Find where the given text appears and provide that cell's center as [x, y] coordinate. 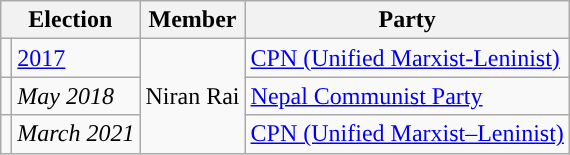
Member [192, 20]
CPN (Unified Marxist–Leninist) [407, 134]
2017 [76, 58]
Nepal Communist Party [407, 96]
Party [407, 20]
May 2018 [76, 96]
Niran Rai [192, 96]
Election [70, 20]
March 2021 [76, 134]
CPN (Unified Marxist-Leninist) [407, 58]
